For the text-containing cell, return its midpoint in [X, Y] coordinate format. 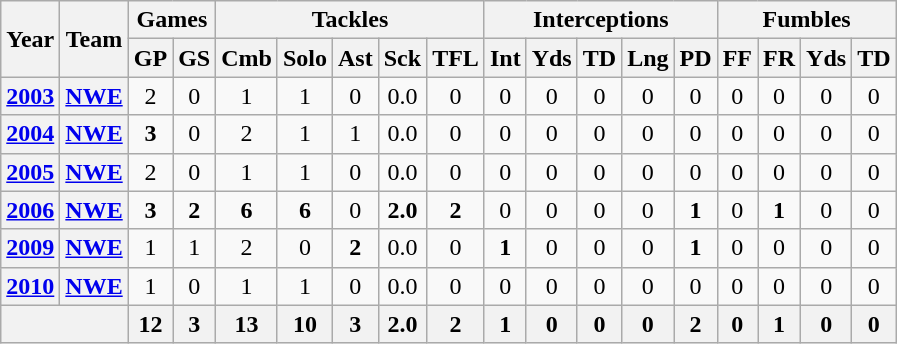
TFL [456, 58]
PD [696, 58]
GS [194, 58]
2009 [30, 248]
10 [304, 324]
GP [150, 58]
Team [94, 39]
Lng [648, 58]
2006 [30, 210]
Int [505, 58]
Solo [304, 58]
FF [737, 58]
12 [150, 324]
2004 [30, 134]
Ast [356, 58]
2005 [30, 172]
Year [30, 39]
2003 [30, 96]
Interceptions [600, 20]
2010 [30, 286]
Games [172, 20]
Sck [402, 58]
13 [247, 324]
Tackles [350, 20]
FR [780, 58]
Cmb [247, 58]
Fumbles [806, 20]
